From the cell containing the given text, extract its center point as (X, Y) coordinate. 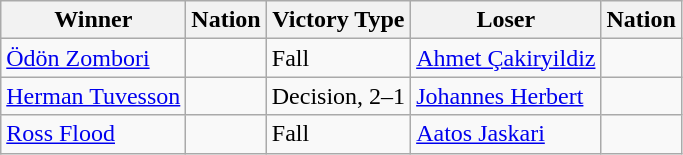
Herman Tuvesson (94, 96)
Aatos Jaskari (506, 134)
Ross Flood (94, 134)
Johannes Herbert (506, 96)
Winner (94, 20)
Ödön Zombori (94, 58)
Loser (506, 20)
Ahmet Çakiryildiz (506, 58)
Victory Type (338, 20)
Decision, 2–1 (338, 96)
